For the text-containing cell, return its midpoint in (X, Y) coordinate format. 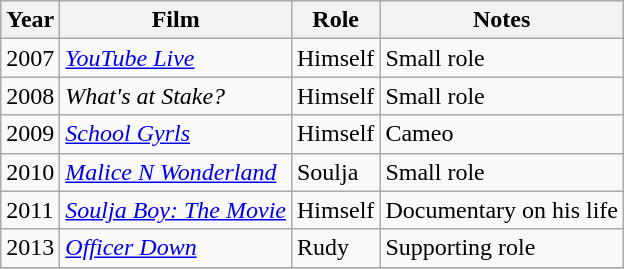
Notes (502, 20)
School Gyrls (176, 134)
2011 (30, 210)
Film (176, 20)
2007 (30, 58)
Supporting role (502, 248)
YouTube Live (176, 58)
Malice N Wonderland (176, 172)
Cameo (502, 134)
Soulja Boy: The Movie (176, 210)
Officer Down (176, 248)
Soulja (335, 172)
Rudy (335, 248)
Role (335, 20)
2013 (30, 248)
Documentary on his life (502, 210)
Year (30, 20)
What's at Stake? (176, 96)
2010 (30, 172)
2008 (30, 96)
2009 (30, 134)
